Output the (X, Y) coordinate of the center of the cell containing the given text.  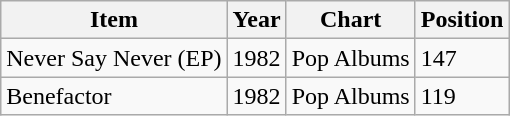
147 (462, 58)
Benefactor (114, 96)
Position (462, 20)
Item (114, 20)
Chart (350, 20)
119 (462, 96)
Year (256, 20)
Never Say Never (EP) (114, 58)
